For the text-containing cell, return its midpoint in (x, y) coordinate format. 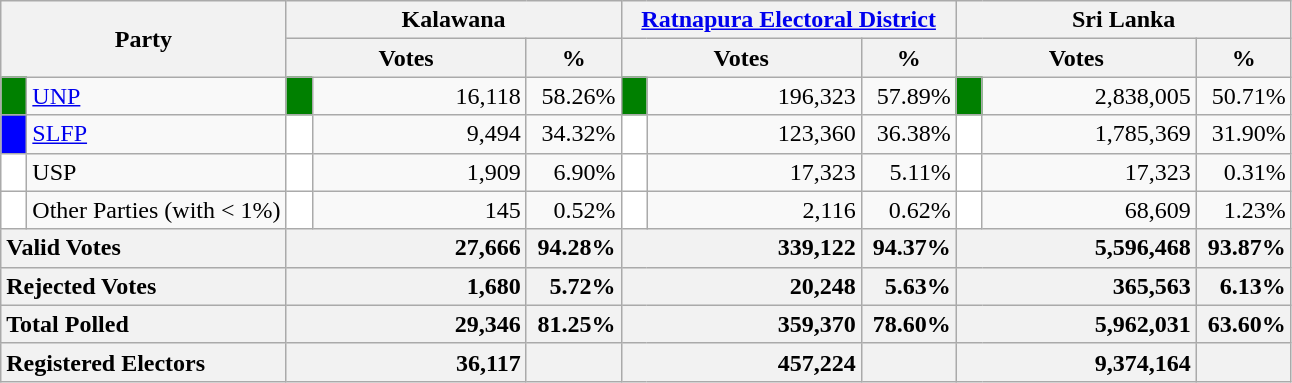
34.32% (574, 134)
1,680 (406, 286)
457,224 (741, 362)
Total Polled (144, 324)
Rejected Votes (144, 286)
94.37% (908, 248)
5.11% (908, 172)
20,248 (741, 286)
0.31% (1244, 172)
359,370 (741, 324)
1.23% (1244, 210)
50.71% (1244, 96)
Party (144, 39)
Valid Votes (144, 248)
SLFP (156, 134)
0.62% (908, 210)
16,118 (419, 96)
36.38% (908, 134)
6.13% (1244, 286)
93.87% (1244, 248)
5,962,031 (1076, 324)
9,374,164 (1076, 362)
6.90% (574, 172)
0.52% (574, 210)
81.25% (574, 324)
Kalawana (454, 20)
78.60% (908, 324)
58.26% (574, 96)
94.28% (574, 248)
63.60% (1244, 324)
365,563 (1076, 286)
196,323 (754, 96)
29,346 (406, 324)
Ratnapura Electoral District (788, 20)
2,838,005 (1089, 96)
57.89% (908, 96)
27,666 (406, 248)
9,494 (419, 134)
5.63% (908, 286)
USP (156, 172)
36,117 (406, 362)
31.90% (1244, 134)
5.72% (574, 286)
2,116 (754, 210)
145 (419, 210)
Other Parties (with < 1%) (156, 210)
5,596,468 (1076, 248)
339,122 (741, 248)
1,785,369 (1089, 134)
Sri Lanka (1124, 20)
68,609 (1089, 210)
Registered Electors (144, 362)
1,909 (419, 172)
UNP (156, 96)
123,360 (754, 134)
